Find where the given text appears and provide that cell's center as [x, y] coordinate. 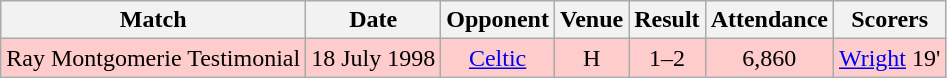
Celtic [498, 58]
Result [667, 20]
H [591, 58]
Venue [591, 20]
Attendance [769, 20]
Scorers [889, 20]
Match [154, 20]
Wright 19' [889, 58]
Opponent [498, 20]
Date [374, 20]
6,860 [769, 58]
Ray Montgomerie Testimonial [154, 58]
18 July 1998 [374, 58]
1–2 [667, 58]
